Locate the cell with the specified text and output its [X, Y] center coordinate. 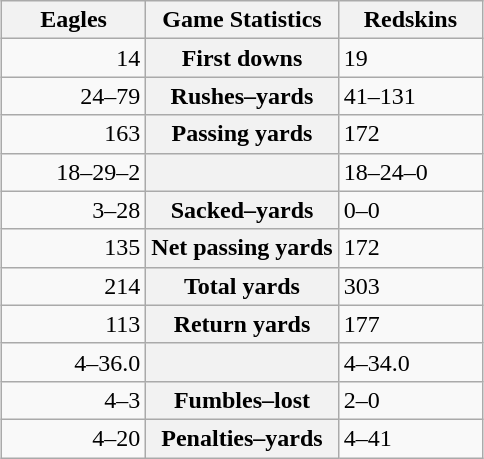
135 [73, 248]
Game Statistics [242, 20]
Net passing yards [242, 248]
4–20 [73, 438]
0–0 [410, 210]
2–0 [410, 400]
Total yards [242, 286]
3–28 [73, 210]
Sacked–yards [242, 210]
Redskins [410, 20]
18–24–0 [410, 172]
First downs [242, 58]
18–29–2 [73, 172]
4–3 [73, 400]
177 [410, 324]
Passing yards [242, 134]
14 [73, 58]
163 [73, 134]
214 [73, 286]
Penalties–yards [242, 438]
303 [410, 286]
19 [410, 58]
4–34.0 [410, 362]
4–36.0 [73, 362]
24–79 [73, 96]
Rushes–yards [242, 96]
4–41 [410, 438]
41–131 [410, 96]
113 [73, 324]
Fumbles–lost [242, 400]
Eagles [73, 20]
Return yards [242, 324]
